Capture the cell that displays the provided text and extract its (X, Y) central coordinate. 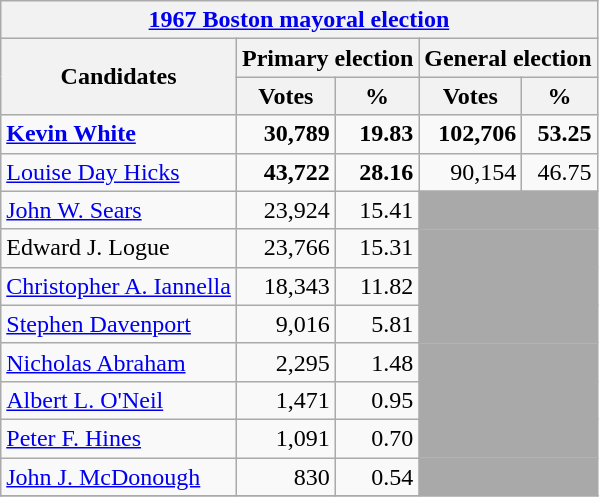
11.82 (376, 286)
23,924 (286, 210)
15.41 (376, 210)
Nicholas Abraham (119, 362)
General election (508, 58)
9,016 (286, 324)
830 (286, 477)
23,766 (286, 248)
Kevin White (119, 134)
0.95 (376, 400)
1,091 (286, 438)
Stephen Davenport (119, 324)
0.54 (376, 477)
15.31 (376, 248)
Albert L. O'Neil (119, 400)
1967 Boston mayoral election (299, 20)
1,471 (286, 400)
Candidates (119, 77)
2,295 (286, 362)
43,722 (286, 172)
18,343 (286, 286)
102,706 (470, 134)
Christopher A. Iannella (119, 286)
90,154 (470, 172)
28.16 (376, 172)
John J. McDonough (119, 477)
53.25 (560, 134)
1.48 (376, 362)
Edward J. Logue (119, 248)
5.81 (376, 324)
Peter F. Hines (119, 438)
John W. Sears (119, 210)
Louise Day Hicks (119, 172)
Primary election (327, 58)
19.83 (376, 134)
0.70 (376, 438)
46.75 (560, 172)
30,789 (286, 134)
